Identify which cell holds the provided text, then report its [X, Y] central coordinate. 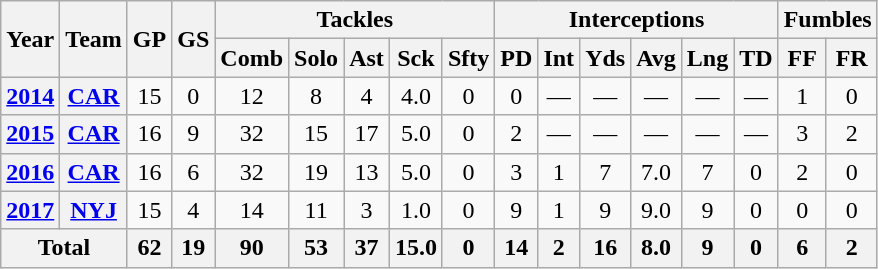
Interceptions [636, 20]
2016 [30, 172]
Sfty [468, 58]
17 [367, 134]
Yds [606, 58]
FF [802, 58]
Ast [367, 58]
Int [559, 58]
Lng [707, 58]
NYJ [94, 210]
GS [194, 39]
11 [316, 210]
15.0 [416, 248]
2014 [30, 96]
7.0 [656, 172]
12 [252, 96]
Team [94, 39]
Fumbles [828, 20]
Year [30, 39]
8.0 [656, 248]
62 [149, 248]
90 [252, 248]
8 [316, 96]
4.0 [416, 96]
Comb [252, 58]
Total [64, 248]
PD [516, 58]
2015 [30, 134]
1.0 [416, 210]
2017 [30, 210]
Solo [316, 58]
Sck [416, 58]
53 [316, 248]
9.0 [656, 210]
GP [149, 39]
TD [756, 58]
37 [367, 248]
Avg [656, 58]
Tackles [355, 20]
FR [852, 58]
13 [367, 172]
